Detect which cell encompasses the target text, then output its [x, y] center coordinate. 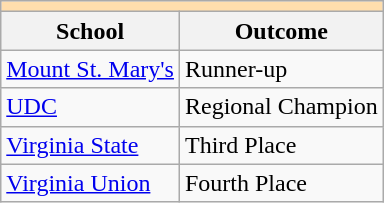
Virginia State [90, 145]
Fourth Place [281, 183]
UDC [90, 107]
Virginia Union [90, 183]
School [90, 31]
Third Place [281, 145]
Regional Champion [281, 107]
Mount St. Mary's [90, 69]
Runner-up [281, 69]
Outcome [281, 31]
